Return (X, Y) of the center of cell containing provided text 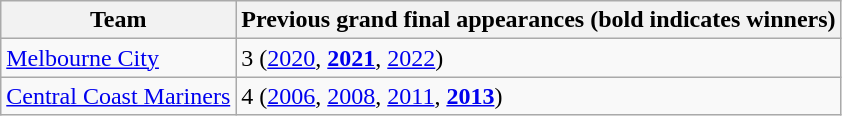
3 (2020, 2021, 2022) (538, 58)
Team (118, 20)
4 (2006, 2008, 2011, 2013) (538, 96)
Previous grand final appearances (bold indicates winners) (538, 20)
Central Coast Mariners (118, 96)
Melbourne City (118, 58)
